Capture the cell that displays the provided text and extract its [X, Y] central coordinate. 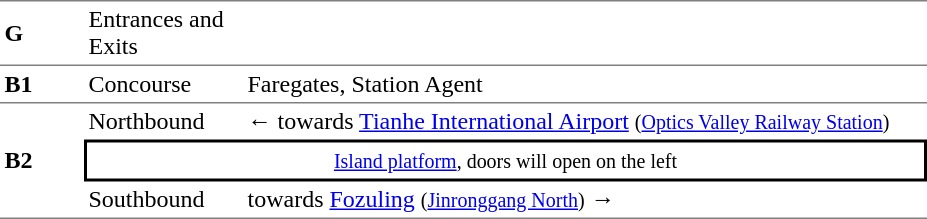
Entrances and Exits [164, 33]
Island platform, doors will open on the left [506, 161]
G [42, 33]
B1 [42, 85]
Concourse [164, 85]
Northbound [164, 122]
Faregates, Station Agent [585, 85]
← towards Tianhe International Airport (Optics Valley Railway Station) [585, 122]
